Locate the cell with the specified text and output its [x, y] center coordinate. 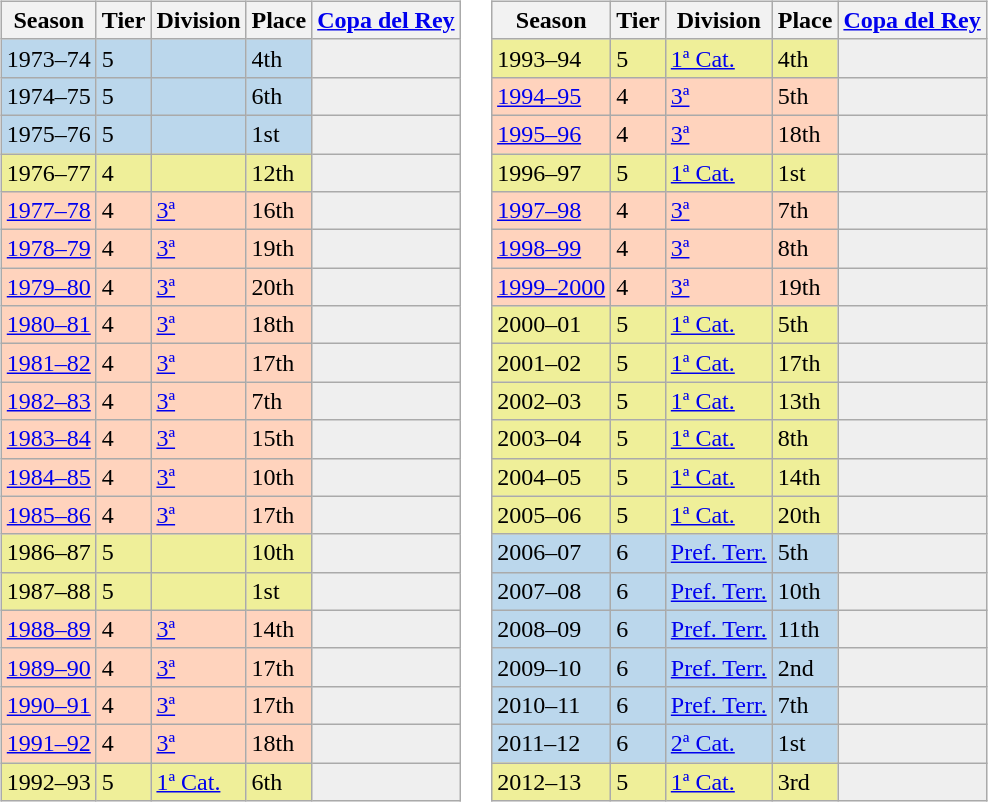
15th [279, 439]
1997–98 [552, 211]
1988–89 [48, 629]
3rd [805, 781]
2001–02 [552, 363]
1992–93 [48, 781]
1985–86 [48, 515]
2006–07 [552, 553]
1973–74 [48, 58]
2010–11 [552, 705]
1977–78 [48, 211]
2ª Cat. [718, 743]
1979–80 [48, 287]
2009–10 [552, 667]
1989–90 [48, 667]
2002–03 [552, 401]
1993–94 [552, 58]
1978–79 [48, 249]
1983–84 [48, 439]
1982–83 [48, 401]
12th [279, 173]
1981–82 [48, 363]
1995–96 [552, 134]
2007–08 [552, 591]
1996–97 [552, 173]
13th [805, 401]
2nd [805, 667]
2008–09 [552, 629]
1990–91 [48, 705]
2003–04 [552, 439]
1984–85 [48, 477]
2012–13 [552, 781]
11th [805, 629]
1974–75 [48, 96]
1976–77 [48, 173]
2004–05 [552, 477]
1986–87 [48, 553]
1991–92 [48, 743]
1980–81 [48, 325]
16th [279, 211]
1998–99 [552, 249]
2011–12 [552, 743]
2000–01 [552, 325]
1999–2000 [552, 287]
2005–06 [552, 515]
1987–88 [48, 591]
1994–95 [552, 96]
1975–76 [48, 134]
